Provide the [x, y] coordinate of the cell's center where the given text is located.  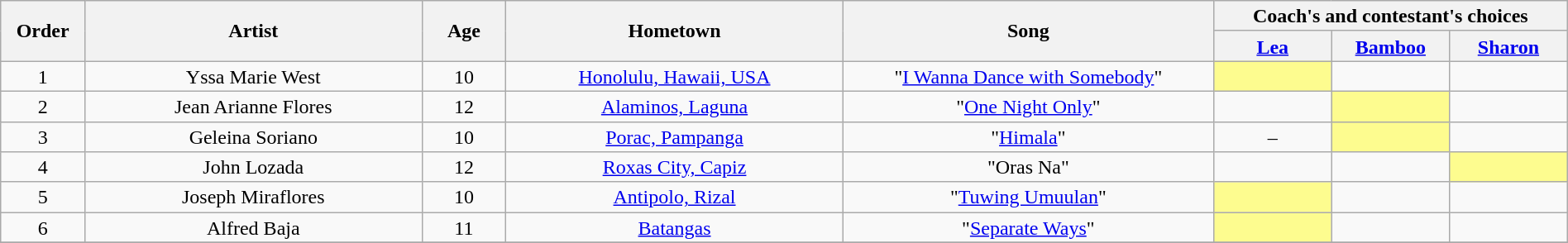
Alfred Baja [253, 228]
Coach's and contestant's choices [1390, 17]
"I Wanna Dance with Somebody" [1028, 76]
Alaminos, Laguna [675, 106]
Hometown [675, 31]
4 [43, 167]
Artist [253, 31]
Geleina Soriano [253, 137]
3 [43, 137]
– [1272, 137]
Porac, Pampanga [675, 137]
Sharon [1508, 46]
5 [43, 197]
11 [464, 228]
Yssa Marie West [253, 76]
Order [43, 31]
6 [43, 228]
Batangas [675, 228]
Roxas City, Capiz [675, 167]
Song [1028, 31]
Age [464, 31]
2 [43, 106]
"Oras Na" [1028, 167]
Jean Arianne Flores [253, 106]
John Lozada [253, 167]
"Separate Ways" [1028, 228]
Joseph Miraflores [253, 197]
1 [43, 76]
Lea [1272, 46]
Honolulu, Hawaii, USA [675, 76]
Bamboo [1391, 46]
"Tuwing Umuulan" [1028, 197]
"Himala" [1028, 137]
Antipolo, Rizal [675, 197]
"One Night Only" [1028, 106]
